Locate the cell with the specified text and output its (x, y) center coordinate. 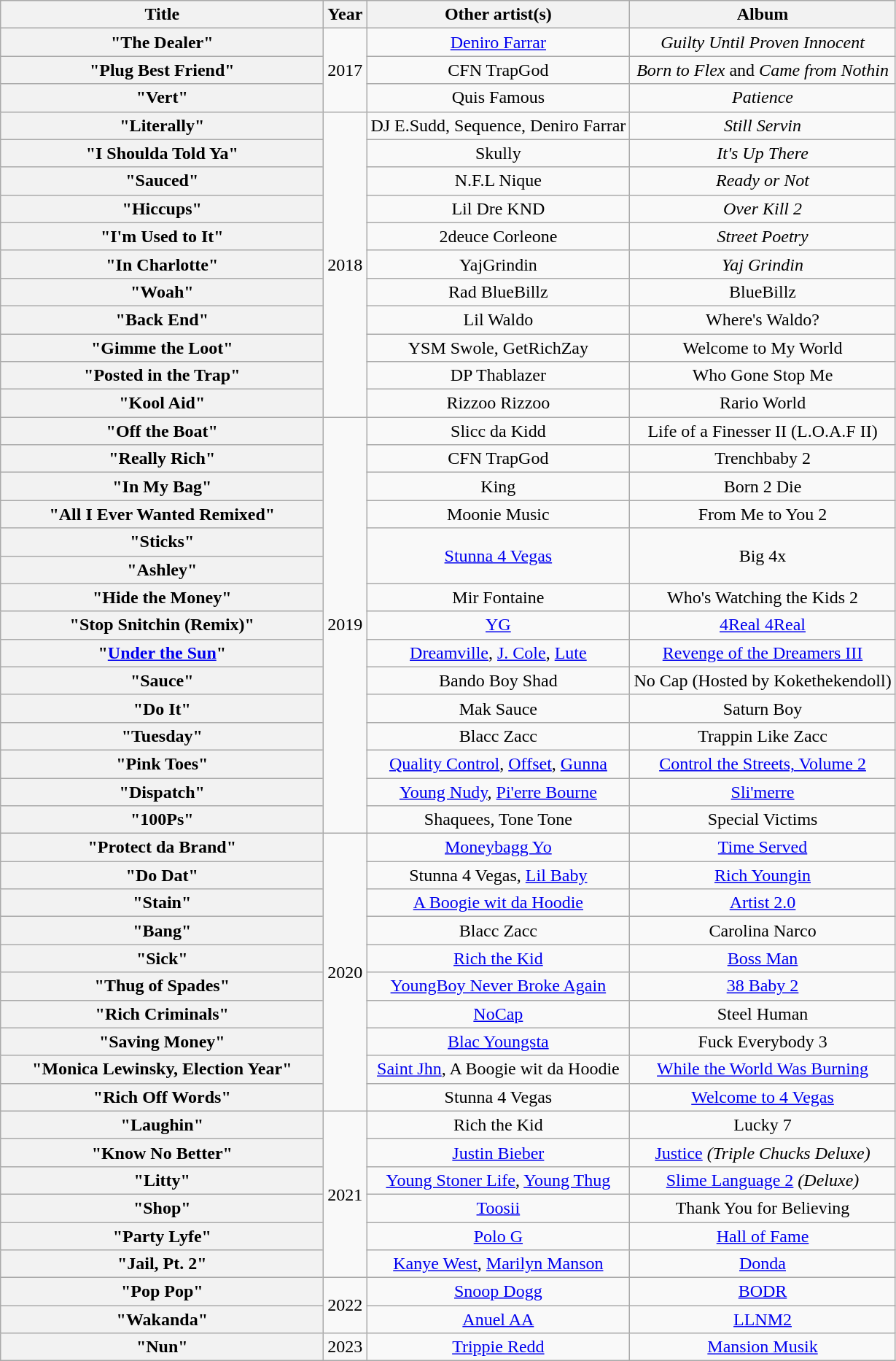
Lil Waldo (499, 319)
BODR (763, 1292)
"Pink Toes" (162, 764)
"Literally" (162, 125)
"Gimme the Loot" (162, 348)
"Kool Aid" (162, 403)
"Pop Pop" (162, 1292)
"Sticks" (162, 542)
Guilty Until Proven Innocent (763, 42)
"In My Bag" (162, 486)
Hall of Fame (763, 1236)
"Thug of Spades" (162, 986)
Big 4x (763, 556)
DJ E.Sudd, Sequence, Deniro Farrar (499, 125)
Other artist(s) (499, 15)
"Plug Best Friend" (162, 70)
"Bang" (162, 931)
YSM Swole, GetRichZay (499, 348)
Yaj Grindin (763, 264)
Skully (499, 153)
Young Nudy, Pi'erre Bourne (499, 791)
Ready or Not (763, 181)
Polo G (499, 1236)
"Party Lyfe" (162, 1236)
"100Ps" (162, 820)
"Jail, Pt. 2" (162, 1264)
YoungBoy Never Broke Again (499, 986)
Welcome to 4 Vegas (763, 1097)
"Sauced" (162, 181)
"Sick" (162, 958)
Welcome to My World (763, 348)
"Hide the Money" (162, 597)
2017 (346, 70)
NoCap (499, 1014)
Still Servin (763, 125)
Born to Flex and Came from Nothin (763, 70)
"Sauce" (162, 680)
A Boogie wit da Hoodie (499, 903)
"Do It" (162, 708)
Who Gone Stop Me (763, 376)
YajGrindin (499, 264)
4Real 4Real (763, 625)
Deniro Farrar (499, 42)
Quis Famous (499, 98)
"Rich Off Words" (162, 1097)
Over Kill 2 (763, 209)
"Dispatch" (162, 791)
Rizzoo Rizzoo (499, 403)
Who's Watching the Kids 2 (763, 597)
Mansion Musik (763, 1347)
From Me to You 2 (763, 514)
Moneybagg Yo (499, 848)
Year (346, 15)
"Rich Criminals" (162, 1014)
Carolina Narco (763, 931)
N.F.L Nique (499, 181)
Steel Human (763, 1014)
Bando Boy Shad (499, 680)
Dreamville, J. Cole, Lute (499, 653)
Control the Streets, Volume 2 (763, 764)
Justice (Triple Chucks Deluxe) (763, 1152)
BlueBillz (763, 292)
"I'm Used to It" (162, 236)
2019 (346, 626)
"Shop" (162, 1208)
Lil Dre KND (499, 209)
"Laughin" (162, 1125)
"Tuesday" (162, 736)
38 Baby 2 (763, 986)
Sli'merre (763, 791)
Anuel AA (499, 1319)
Title (162, 15)
Donda (763, 1264)
"Off the Boat" (162, 431)
Boss Man (763, 958)
Fuck Everybody 3 (763, 1042)
Snoop Dogg (499, 1292)
Trenchbaby 2 (763, 459)
"Ashley" (162, 570)
Slicc da Kidd (499, 431)
"Nun" (162, 1347)
"I Shoulda Told Ya" (162, 153)
"Really Rich" (162, 459)
Blac Youngsta (499, 1042)
Rad BlueBillz (499, 292)
"Litty" (162, 1180)
Mak Sauce (499, 708)
"Vert" (162, 98)
"Protect da Brand" (162, 848)
Kanye West, Marilyn Manson (499, 1264)
2020 (346, 973)
YG (499, 625)
Where's Waldo? (763, 319)
Artist 2.0 (763, 903)
Rich Youngin (763, 875)
2021 (346, 1194)
2deuce Corleone (499, 236)
While the World Was Burning (763, 1069)
"Hiccups" (162, 209)
"Woah" (162, 292)
2022 (346, 1306)
2018 (346, 264)
Thank You for Believing (763, 1208)
Born 2 Die (763, 486)
"Do Dat" (162, 875)
Album (763, 15)
Time Served (763, 848)
Rario World (763, 403)
Trappin Like Zacc (763, 736)
"The Dealer" (162, 42)
No Cap (Hosted by Kokethekendoll) (763, 680)
Shaquees, Tone Tone (499, 820)
Life of a Finesser II (L.O.A.F II) (763, 431)
Young Stoner Life, Young Thug (499, 1180)
"Wakanda" (162, 1319)
King (499, 486)
"Posted in the Trap" (162, 376)
Saint Jhn, A Boogie wit da Hoodie (499, 1069)
Justin Bieber (499, 1152)
"Saving Money" (162, 1042)
Street Poetry (763, 236)
2023 (346, 1347)
LLNM2 (763, 1319)
"Back End" (162, 319)
"In Charlotte" (162, 264)
Slime Language 2 (Deluxe) (763, 1180)
Mir Fontaine (499, 597)
"Monica Lewinsky, Election Year" (162, 1069)
Toosii (499, 1208)
Patience (763, 98)
Special Victims (763, 820)
Stunna 4 Vegas, Lil Baby (499, 875)
"Know No Better" (162, 1152)
Revenge of the Dreamers III (763, 653)
"Stop Snitchin (Remix)" (162, 625)
Moonie Music (499, 514)
DP Thablazer (499, 376)
Saturn Boy (763, 708)
It's Up There (763, 153)
Lucky 7 (763, 1125)
"Under the Sun" (162, 653)
Quality Control, Offset, Gunna (499, 764)
Trippie Redd (499, 1347)
"Stain" (162, 903)
"All I Ever Wanted Remixed" (162, 514)
